Determine the [x, y] coordinate at the center of the cell enclosing the given text.  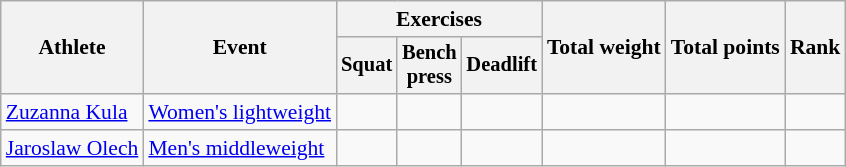
Exercises [439, 19]
Athlete [72, 48]
Total points [726, 48]
Women's lightweight [240, 112]
Deadlift [502, 66]
Benchpress [429, 66]
Zuzanna Kula [72, 112]
Event [240, 48]
Men's middleweight [240, 148]
Squat [366, 66]
Rank [816, 48]
Total weight [604, 48]
Jaroslaw Olech [72, 148]
